Return [X, Y] of the center of cell containing provided text 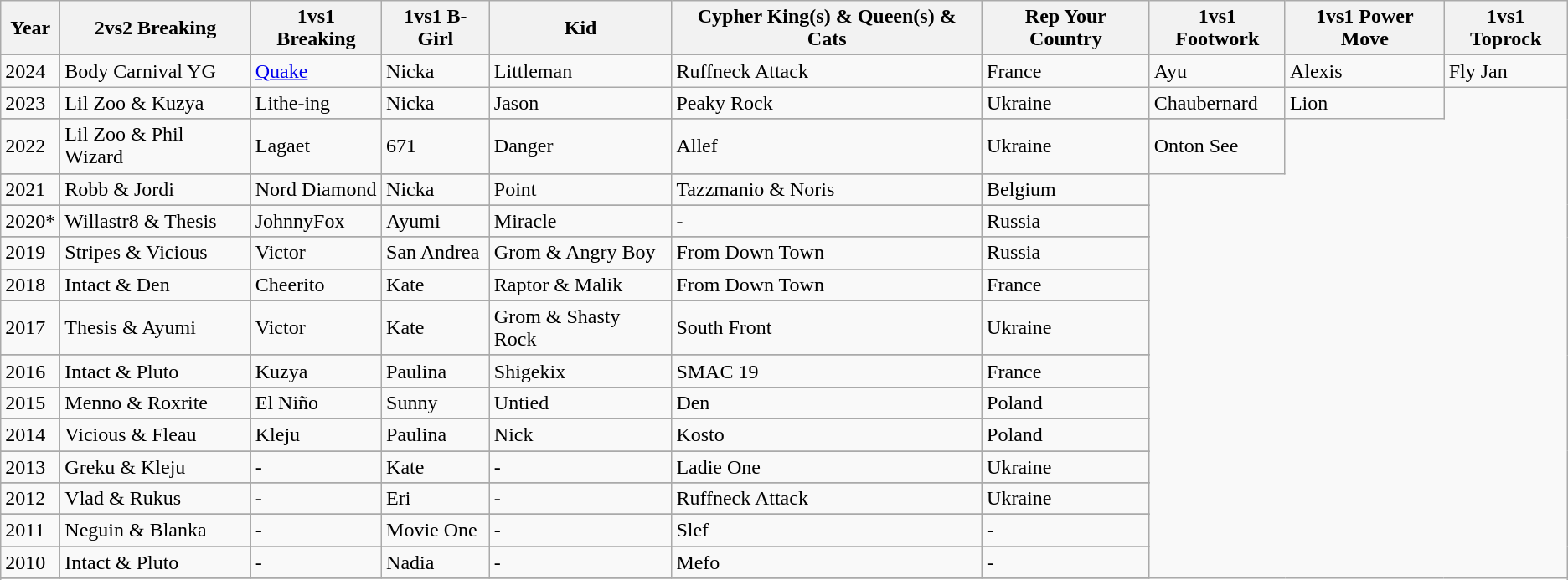
1vs1 B-Girl [436, 28]
Miracle [580, 221]
2010 [30, 562]
Belgium [1066, 189]
Rep Your Country [1066, 28]
Untied [580, 403]
Littleman [580, 71]
Onton See [1217, 146]
2018 [30, 285]
2vs2 Breaking [156, 28]
Raptor & Malik [580, 285]
1vs1 Toprock [1506, 28]
Mefo [828, 562]
1vs1 Breaking [316, 28]
Eri [436, 499]
Lagaet [316, 146]
2015 [30, 403]
Danger [580, 146]
Lion [1364, 103]
Peaky Rock [828, 103]
Nick [580, 434]
Stripes & Vicious [156, 253]
2022 [30, 146]
Kid [580, 28]
Cheerito [316, 285]
2023 [30, 103]
Lil Zoo & Kuzya [156, 103]
Kuzya [316, 371]
Vlad & Rukus [156, 499]
2012 [30, 499]
1vs1 Footwork [1217, 28]
Lithe-ing [316, 103]
Sunny [436, 403]
JohnnyFox [316, 221]
Ayu [1217, 71]
2021 [30, 189]
2019 [30, 253]
Thesis & Ayumi [156, 328]
2016 [30, 371]
Kleju [316, 434]
2014 [30, 434]
Fly Jan [1506, 71]
Neguin & Blanka [156, 531]
Menno & Roxrite [156, 403]
Nadia [436, 562]
Den [828, 403]
Body Carnival YG [156, 71]
Tazzmanio & Noris [828, 189]
Willastr8 & Thesis [156, 221]
2020* [30, 221]
Kosto [828, 434]
Intact & Den [156, 285]
Cypher King(s) & Queen(s) & Cats [828, 28]
Quake [316, 71]
Movie One [436, 531]
Grom & Shasty Rock [580, 328]
SMAC 19 [828, 371]
El Niño [316, 403]
Grom & Angry Boy [580, 253]
Greku & Kleju [156, 466]
Alexis [1364, 71]
1vs1 Power Move [1364, 28]
Lil Zoo & Phil Wizard [156, 146]
Slef [828, 531]
2013 [30, 466]
Ladie One [828, 466]
Jason [580, 103]
Robb & Jordi [156, 189]
2017 [30, 328]
Chaubernard [1217, 103]
Vicious & Fleau [156, 434]
Nord Diamond [316, 189]
Point [580, 189]
San Andrea [436, 253]
2011 [30, 531]
671 [436, 146]
South Front [828, 328]
2024 [30, 71]
Allef [828, 146]
Shigekix [580, 371]
Year [30, 28]
Ayumi [436, 221]
